Scan for the cell matching the given text and deliver its [x, y] coordinate at center. 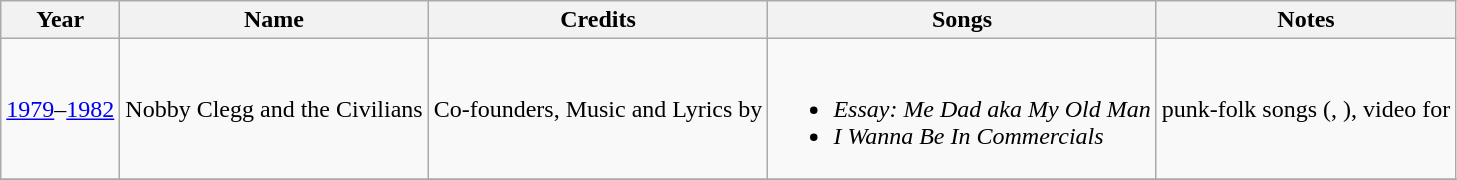
Name [274, 20]
1979–1982 [60, 109]
punk-folk songs (, ), video for [1306, 109]
Year [60, 20]
Co-founders, Music and Lyrics by [598, 109]
Essay: Me Dad aka My Old ManI Wanna Be In Commercials [962, 109]
Credits [598, 20]
Songs [962, 20]
Notes [1306, 20]
Nobby Clegg and the Civilians [274, 109]
